Determine the (X, Y) coordinate at the center of the cell enclosing the given text.  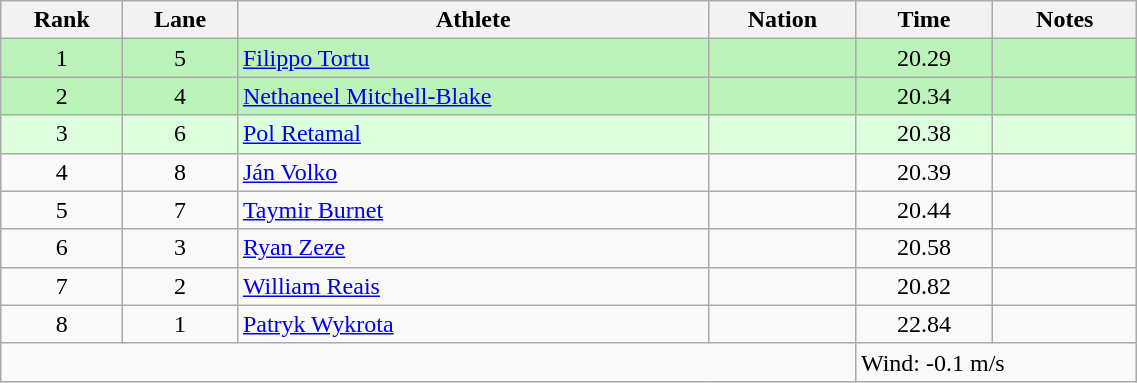
20.34 (924, 96)
Pol Retamal (473, 134)
Lane (180, 20)
Time (924, 20)
Notes (1065, 20)
Nation (782, 20)
Ryan Zeze (473, 248)
20.29 (924, 58)
Ján Volko (473, 172)
Filippo Tortu (473, 58)
Taymir Burnet (473, 210)
Athlete (473, 20)
20.82 (924, 286)
Wind: -0.1 m/s (996, 362)
22.84 (924, 324)
20.58 (924, 248)
20.38 (924, 134)
Patryk Wykrota (473, 324)
Nethaneel Mitchell-Blake (473, 96)
Rank (62, 20)
William Reais (473, 286)
20.39 (924, 172)
20.44 (924, 210)
